Provide the [X, Y] coordinate of the cell's center where the given text is located.  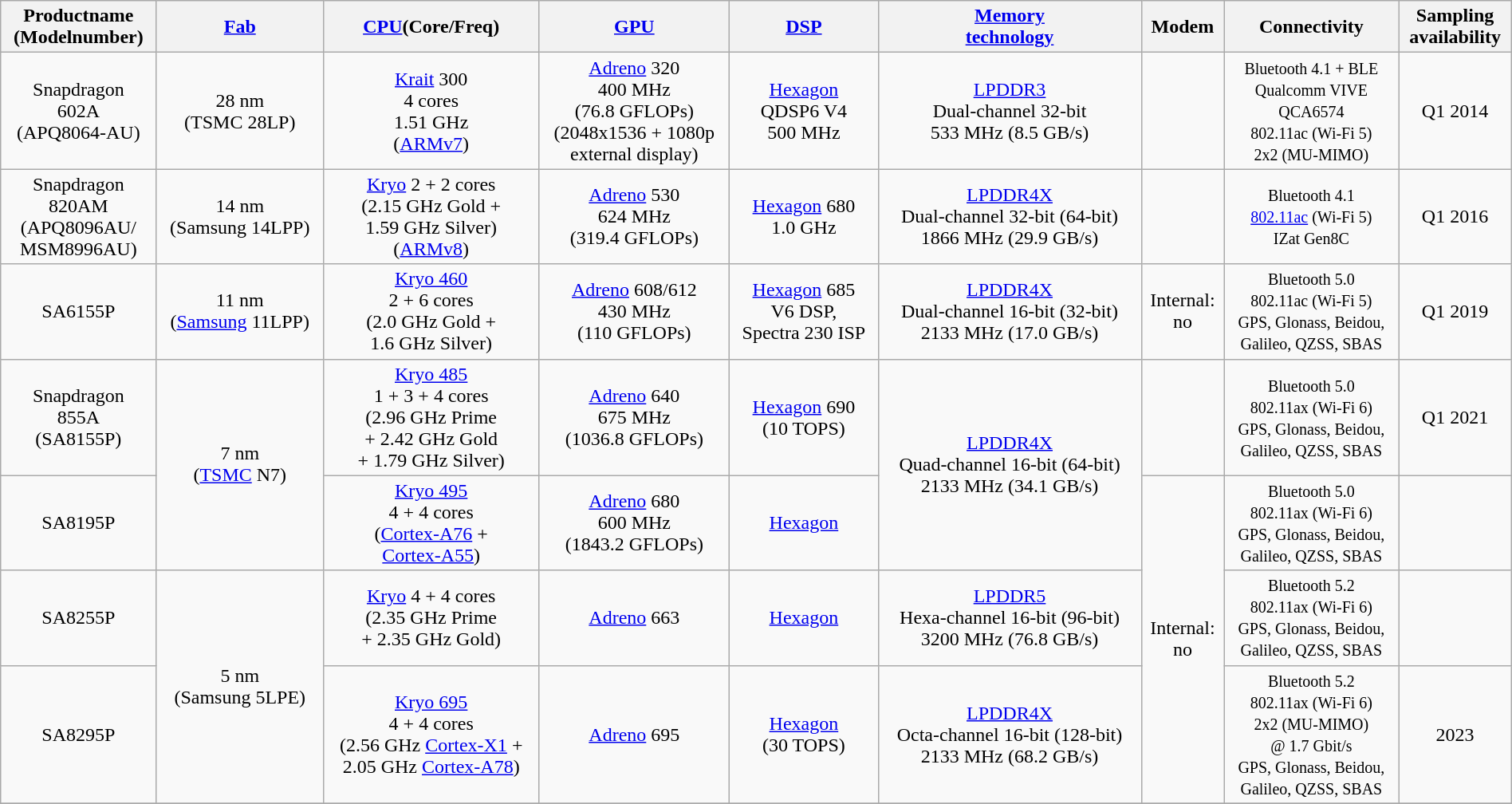
Kryo 4954 + 4 cores(Cortex-A76 +Cortex-A55) [431, 523]
SA6155P [78, 311]
Adreno 530624 MHz(319.4 GFLOPs) [635, 217]
Bluetooth 5.2802.11ax (Wi-Fi 6)GPS, Glonass, Beidou,Galileo, QZSS, SBAS [1311, 617]
GPU [635, 27]
Fab [240, 27]
Hexagon 690(10 TOPS) [804, 417]
Memorytechnology [1010, 27]
SA8195P [78, 523]
CPU(Core/Freq) [431, 27]
LPDDR4XDual-channel 32-bit (64-bit)1866 MHz (29.9 GB/s) [1010, 217]
Krait 3004 cores1.51 GHz(ARMv7) [431, 111]
Q1 2016 [1455, 217]
Connectivity [1311, 27]
Kryo 4602 + 6 cores (2.0 GHz Gold + 1.6 GHz Silver) [431, 311]
Bluetooth 4.1802.11ac (Wi-Fi 5)IZat Gen8C [1311, 217]
7 nm(TSMC N7) [240, 464]
LPDDR3Dual-channel 32-bit533 MHz (8.5 GB/s) [1010, 111]
Hexagon(30 TOPS) [804, 734]
Bluetooth 5.2802.11ax (Wi-Fi 6)2x2 (MU-MIMO)@ 1.7 Gbit/sGPS, Glonass, Beidou,Galileo, QZSS, SBAS [1311, 734]
Samplingavailability [1455, 27]
Modem [1183, 27]
Bluetooth 5.0802.11ac (Wi-Fi 5)GPS, Glonass, Beidou,Galileo, QZSS, SBAS [1311, 311]
Adreno 695 [635, 734]
Snapdragon855A(SA8155P) [78, 417]
Q1 2019 [1455, 311]
Kryo 4 + 4 cores(2.35 GHz Prime+ 2.35 GHz Gold) [431, 617]
28 nm(TSMC 28LP) [240, 111]
LPDDR4XOcta-channel 16-bit (128-bit)2133 MHz (68.2 GB/s) [1010, 734]
SA8295P [78, 734]
5 nm(Samsung 5LPE) [240, 687]
Hexagon 685V6 DSP, Spectra 230 ISP [804, 311]
HexagonQDSP6 V4500 MHz [804, 111]
DSP [804, 27]
Adreno 320400 MHz(76.8 GFLOPs)(2048x1536 + 1080pexternal display) [635, 111]
Snapdragon602A(APQ8064-AU) [78, 111]
Hexagon 6801.0 GHz [804, 217]
Kryo 2 + 2 cores(2.15 GHz Gold +1.59 GHz Silver)(ARMv8) [431, 217]
Kryo 4851 + 3 + 4 cores(2.96 GHz Prime+ 2.42 GHz Gold+ 1.79 GHz Silver) [431, 417]
Adreno 663 [635, 617]
Adreno 640675 MHz(1036.8 GFLOPs) [635, 417]
Internal:no [1183, 640]
Adreno 608/612430 MHz(110 GFLOPs) [635, 311]
LPDDR5Hexa-channel 16-bit (96-bit)3200 MHz (76.8 GB/s) [1010, 617]
Adreno 680600 MHz(1843.2 GFLOPs) [635, 523]
Bluetooth 4.1 + BLEQualcomm VIVEQCA6574802.11ac (Wi-Fi 5)2x2 (MU-MIMO) [1311, 111]
Internal: no [1183, 311]
11 nm(Samsung 11LPP) [240, 311]
SA8255P [78, 617]
Snapdragon820AM(APQ8096AU/MSM8996AU) [78, 217]
14 nm(Samsung 14LPP) [240, 217]
Kryo 6954 + 4 cores(2.56 GHz Cortex-X1 +2.05 GHz Cortex-A78) [431, 734]
Productname(Modelnumber) [78, 27]
LPDDR4XQuad-channel 16-bit (64-bit)2133 MHz (34.1 GB/s) [1010, 464]
LPDDR4XDual-channel 16-bit (32-bit)2133 MHz (17.0 GB/s) [1010, 311]
2023 [1455, 734]
Q1 2021 [1455, 417]
Q1 2014 [1455, 111]
